Find where the given text appears and provide that cell's center as [X, Y] coordinate. 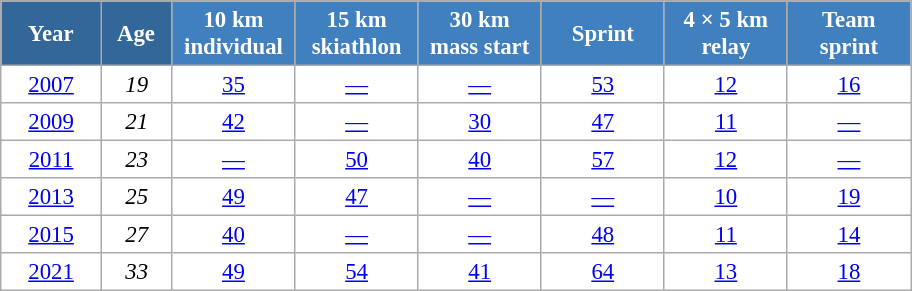
49 [234, 197]
15 km skiathlon [356, 34]
Team sprint [848, 34]
2007 [52, 85]
14 [848, 235]
57 [602, 160]
21 [136, 122]
53 [602, 85]
2013 [52, 197]
10 km individual [234, 34]
42 [234, 122]
23 [136, 160]
50 [356, 160]
30 [480, 122]
2015 [52, 235]
25 [136, 197]
27 [136, 235]
16 [848, 85]
35 [234, 85]
2009 [52, 122]
30 km mass start [480, 34]
Sprint [602, 34]
Year [52, 34]
48 [602, 235]
10 [726, 197]
Age [136, 34]
4 × 5 km relay [726, 34]
2011 [52, 160]
